For the text-containing cell, return its midpoint in [x, y] coordinate format. 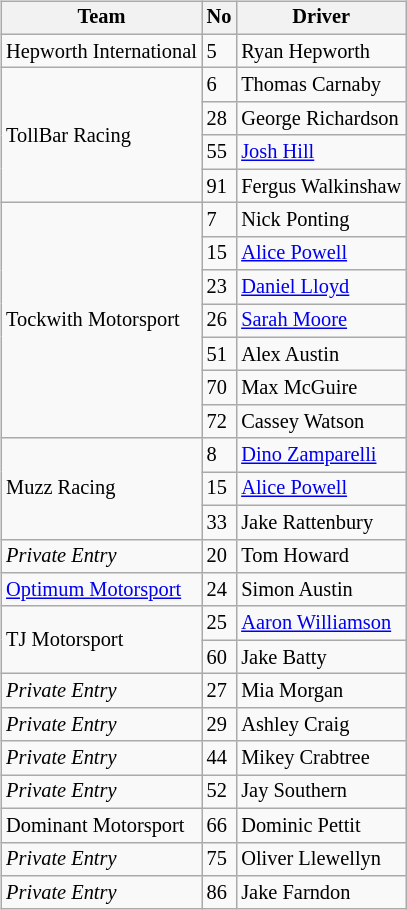
70 [220, 388]
George Richardson [321, 119]
20 [220, 556]
Thomas Carnaby [321, 85]
Jake Farndon [321, 893]
60 [220, 657]
Ashley Craig [321, 724]
7 [220, 220]
Jay Southern [321, 792]
55 [220, 152]
Dominant Motorsport [101, 825]
52 [220, 792]
72 [220, 422]
Jake Rattenbury [321, 522]
Cassey Watson [321, 422]
Team [101, 18]
26 [220, 321]
25 [220, 623]
Sarah Moore [321, 321]
91 [220, 186]
Max McGuire [321, 388]
Nick Ponting [321, 220]
75 [220, 859]
24 [220, 590]
44 [220, 758]
Oliver Llewellyn [321, 859]
8 [220, 455]
51 [220, 354]
Alex Austin [321, 354]
Jake Batty [321, 657]
Josh Hill [321, 152]
Optimum Motorsport [101, 590]
Muzz Racing [101, 488]
29 [220, 724]
Hepworth International [101, 51]
Tom Howard [321, 556]
No [220, 18]
6 [220, 85]
TJ Motorsport [101, 640]
Fergus Walkinshaw [321, 186]
33 [220, 522]
86 [220, 893]
Ryan Hepworth [321, 51]
Simon Austin [321, 590]
Daniel Lloyd [321, 287]
Aaron Williamson [321, 623]
TollBar Racing [101, 136]
27 [220, 691]
Mikey Crabtree [321, 758]
28 [220, 119]
Tockwith Motorsport [101, 321]
Dominic Pettit [321, 825]
5 [220, 51]
Mia Morgan [321, 691]
23 [220, 287]
Dino Zamparelli [321, 455]
Driver [321, 18]
66 [220, 825]
